For the text-containing cell, return its midpoint in [X, Y] coordinate format. 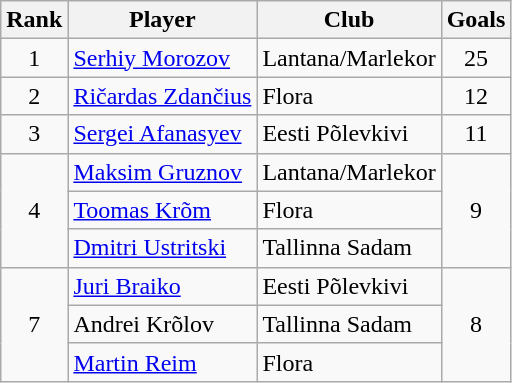
Ričardas Zdančius [162, 96]
12 [476, 96]
Martin Reim [162, 362]
Dmitri Ustritski [162, 248]
1 [34, 58]
4 [34, 210]
Andrei Krõlov [162, 324]
8 [476, 324]
3 [34, 134]
Club [349, 20]
7 [34, 324]
Player [162, 20]
Maksim Gruznov [162, 172]
Serhiy Morozov [162, 58]
Sergei Afanasyev [162, 134]
11 [476, 134]
Rank [34, 20]
Juri Braiko [162, 286]
2 [34, 96]
Toomas Krõm [162, 210]
Goals [476, 20]
25 [476, 58]
9 [476, 210]
